Pinpoint the cell where the given text exists, returning its [x, y] midpoint coordinate. 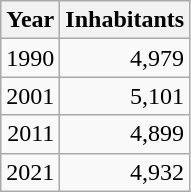
2021 [30, 172]
4,932 [125, 172]
2011 [30, 134]
2001 [30, 96]
4,899 [125, 134]
Year [30, 20]
Inhabitants [125, 20]
1990 [30, 58]
5,101 [125, 96]
4,979 [125, 58]
